Find where the given text appears and provide that cell's center as [x, y] coordinate. 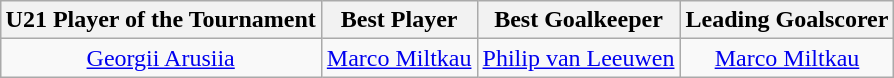
U21 Player of the Tournament [160, 20]
Best Player [399, 20]
Best Goalkeeper [578, 20]
Philip van Leeuwen [578, 58]
Leading Goalscorer [787, 20]
Georgii Arusiia [160, 58]
